Scan for the cell matching the given text and deliver its [X, Y] coordinate at center. 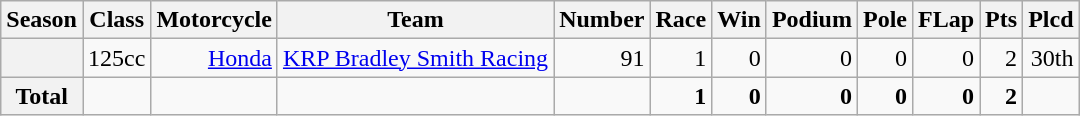
Win [740, 20]
FLap [946, 20]
Motorcycle [214, 20]
Honda [214, 58]
KRP Bradley Smith Racing [415, 58]
91 [602, 58]
125cc [116, 58]
Class [116, 20]
30th [1051, 58]
Pts [1002, 20]
Podium [812, 20]
Season [42, 20]
Pole [884, 20]
Team [415, 20]
Race [681, 20]
Number [602, 20]
Plcd [1051, 20]
Total [42, 96]
